Locate the cell with the specified text and output its (X, Y) center coordinate. 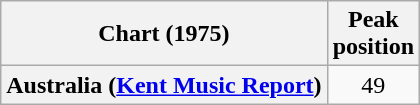
Australia (Kent Music Report) (164, 85)
Chart (1975) (164, 34)
49 (373, 85)
Peakposition (373, 34)
